Extract the [X, Y] coordinate from the center of the cell holding the provided text.  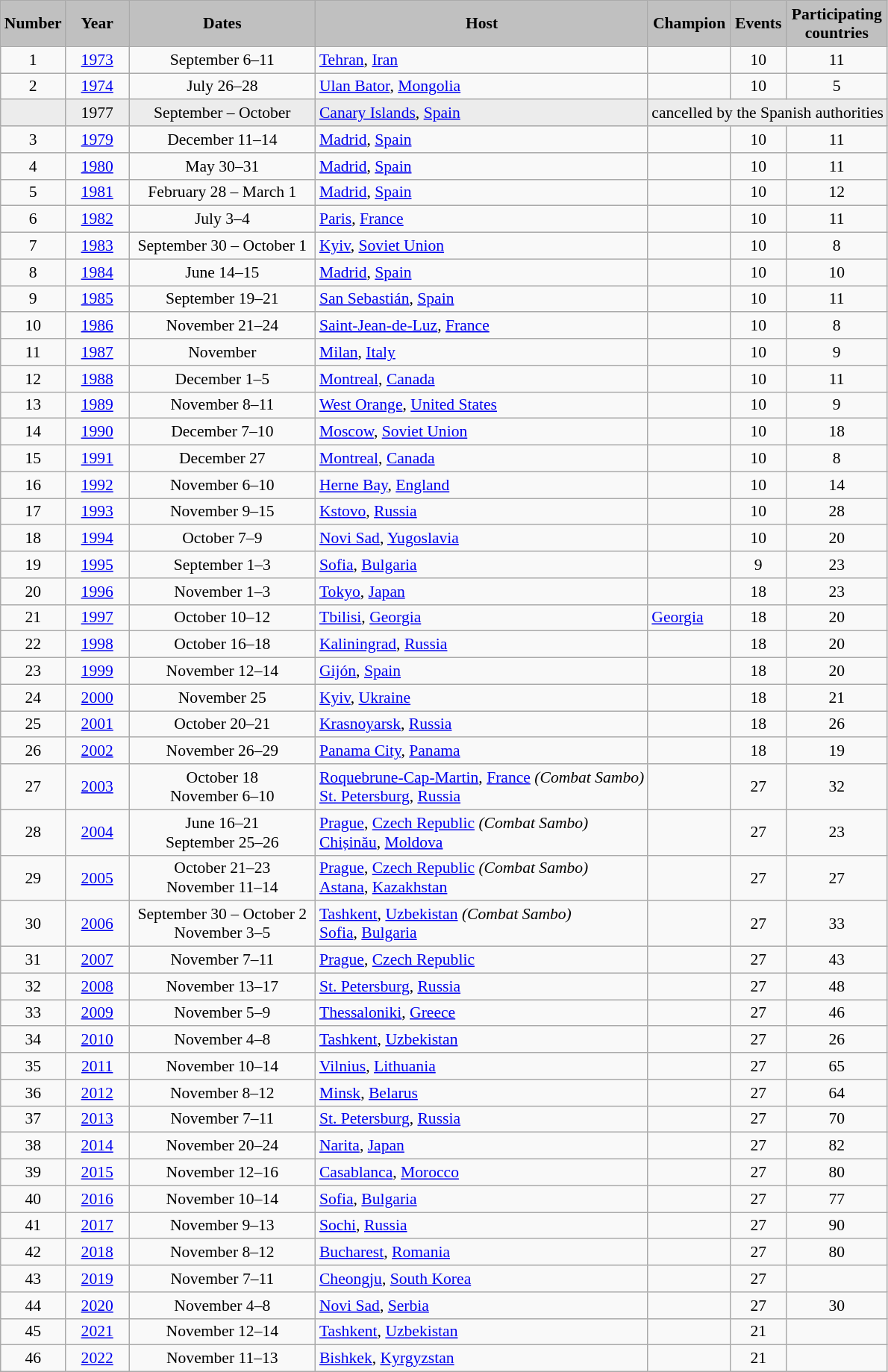
San Sebastián, Spain [482, 299]
Paris, France [482, 219]
17 [33, 512]
77 [837, 1199]
Host [482, 24]
2006 [97, 924]
2003 [97, 786]
22 [33, 645]
13 [33, 405]
29 [33, 877]
15 [33, 459]
Kaliningrad, Russia [482, 645]
Tehran, Iran [482, 60]
Tbilisi, Georgia [482, 618]
16 [33, 485]
1980 [97, 166]
June 14–15 [222, 272]
Krasnoyarsk, Russia [482, 724]
2018 [97, 1253]
November 13–17 [222, 986]
July 3–4 [222, 219]
July 26–28 [222, 87]
Novi Sad, Yugoslavia [482, 539]
2017 [97, 1226]
34 [33, 1040]
2011 [97, 1066]
October 18 November 6–10 [222, 786]
Casablanca, Morocco [482, 1173]
2000 [97, 698]
Prague, Czech Republic [482, 960]
Novi Sad, Serbia [482, 1306]
2 [33, 87]
2022 [97, 1359]
1994 [97, 539]
2015 [97, 1173]
45 [33, 1332]
1982 [97, 219]
2019 [97, 1279]
Kyiv, Ukraine [482, 698]
24 [33, 698]
82 [837, 1146]
44 [33, 1306]
Prague, Czech Republic (Combat Sambo) Chișinău, Moldova [482, 833]
September 19–21 [222, 299]
1998 [97, 645]
1990 [97, 432]
36 [33, 1093]
2009 [97, 1013]
February 28 – March 1 [222, 192]
1986 [97, 326]
3 [33, 140]
Dates [222, 24]
West Orange, United States [482, 405]
70 [837, 1119]
November 20–24 [222, 1146]
41 [33, 1226]
Thessaloniki, Greece [482, 1013]
1991 [97, 459]
Minsk, Belarus [482, 1093]
2021 [97, 1332]
Kstovo, Russia [482, 512]
Events [758, 24]
Tashkent, Uzbekistan (Combat Sambo) Sofia, Bulgaria [482, 924]
Bucharest, Romania [482, 1253]
31 [33, 960]
1993 [97, 512]
2008 [97, 986]
October 20–21 [222, 724]
1987 [97, 352]
Narita, Japan [482, 1146]
November 5–9 [222, 1013]
2012 [97, 1093]
48 [837, 986]
December 1–5 [222, 379]
1989 [97, 405]
Cheongju, South Korea [482, 1279]
Bishkek, Kyrgyzstan [482, 1359]
2016 [97, 1199]
2010 [97, 1040]
2020 [97, 1306]
November 11–13 [222, 1359]
1983 [97, 246]
1981 [97, 192]
Sochi, Russia [482, 1226]
Year [97, 24]
2004 [97, 833]
39 [33, 1173]
4 [33, 166]
November 6–10 [222, 485]
November [222, 352]
Herne Bay, England [482, 485]
2007 [97, 960]
November 26–29 [222, 751]
1979 [97, 140]
1999 [97, 671]
October 7–9 [222, 539]
40 [33, 1199]
7 [33, 246]
2005 [97, 877]
35 [33, 1066]
2001 [97, 724]
October 10–12 [222, 618]
Ulan Bator, Mongolia [482, 87]
December 27 [222, 459]
November 9–15 [222, 512]
Saint-Jean-de-Luz, France [482, 326]
Vilnius, Lithuania [482, 1066]
November 12–16 [222, 1173]
October 16–18 [222, 645]
May 30–31 [222, 166]
November 8–11 [222, 405]
1996 [97, 592]
1984 [97, 272]
Moscow, Soviet Union [482, 432]
September 6–11 [222, 60]
cancelled by the Spanish authorities [767, 113]
37 [33, 1119]
December 11–14 [222, 140]
September 30 – October 2 November 3–5 [222, 924]
Participatingcountries [837, 24]
1985 [97, 299]
Tokyo, Japan [482, 592]
June 16–21 September 25–26 [222, 833]
1974 [97, 87]
November 9–13 [222, 1226]
Champion [690, 24]
64 [837, 1093]
Georgia [690, 618]
1997 [97, 618]
38 [33, 1146]
1992 [97, 485]
Canary Islands, Spain [482, 113]
Panama City, Panama [482, 751]
September 30 – October 1 [222, 246]
1977 [97, 113]
September – October [222, 113]
1 [33, 60]
90 [837, 1226]
25 [33, 724]
December 7–10 [222, 432]
Prague, Czech Republic (Combat Sambo) Astana, Kazakhstan [482, 877]
65 [837, 1066]
November 21–24 [222, 326]
2002 [97, 751]
1995 [97, 565]
September 1–3 [222, 565]
Roquebrune-Cap-Martin, France (Combat Sambo) St. Petersburg, Russia [482, 786]
6 [33, 219]
November 1–3 [222, 592]
Milan, Italy [482, 352]
2013 [97, 1119]
November 25 [222, 698]
1973 [97, 60]
Kyiv, Soviet Union [482, 246]
42 [33, 1253]
Gijón, Spain [482, 671]
1988 [97, 379]
2014 [97, 1146]
October 21–23 November 11–14 [222, 877]
Number [33, 24]
